Identify which cell holds the provided text, then report its [X, Y] central coordinate. 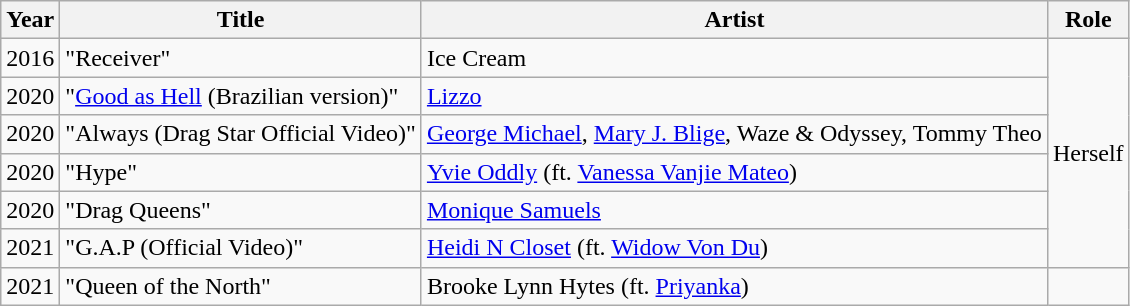
2016 [30, 58]
Role [1088, 20]
Artist [734, 20]
Heidi N Closet (ft. Widow Von Du) [734, 248]
Yvie Oddly (ft. Vanessa Vanjie Mateo) [734, 172]
"Queen of the North" [241, 286]
Monique Samuels [734, 210]
Lizzo [734, 96]
"Receiver" [241, 58]
Ice Cream [734, 58]
Title [241, 20]
"Good as Hell (Brazilian version)" [241, 96]
Brooke Lynn Hytes (ft. Priyanka) [734, 286]
"G.A.P (Official Video)" [241, 248]
"Drag Queens" [241, 210]
"Always (Drag Star Official Video)" [241, 134]
George Michael, Mary J. Blige, Waze & Odyssey, Tommy Theo [734, 134]
"Hype" [241, 172]
Year [30, 20]
Herself [1088, 153]
